Return [X, Y] of the center of cell containing provided text 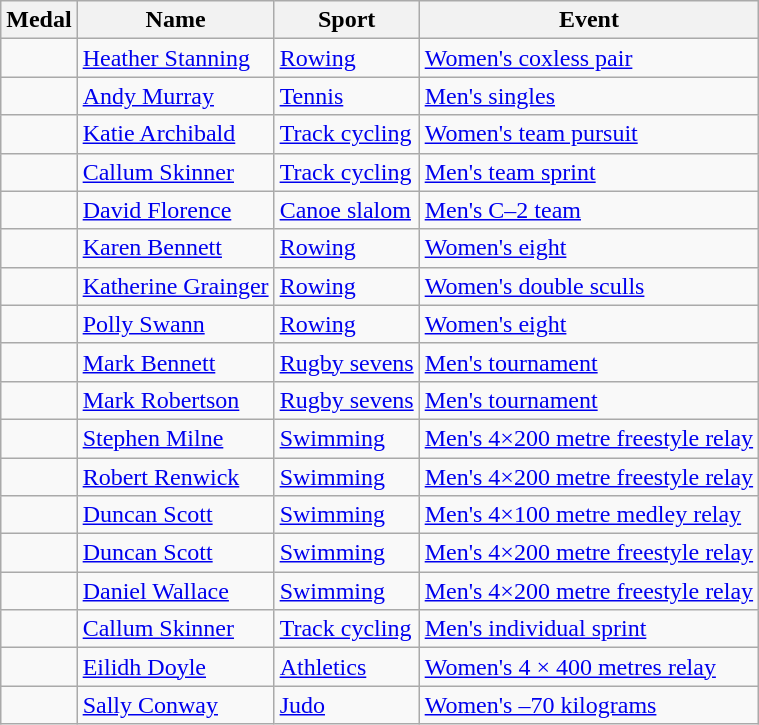
Women's 4 × 400 metres relay [588, 667]
Medal [39, 20]
Women's double sculls [588, 286]
Men's C–2 team [588, 210]
Men's team sprint [588, 172]
Mark Bennett [176, 362]
Men's individual sprint [588, 629]
Women's –70 kilograms [588, 705]
Men's singles [588, 96]
Stephen Milne [176, 438]
Andy Murray [176, 96]
Heather Stanning [176, 58]
Karen Bennett [176, 248]
Canoe slalom [346, 210]
Women's coxless pair [588, 58]
Katie Archibald [176, 134]
Eilidh Doyle [176, 667]
Judo [346, 705]
David Florence [176, 210]
Robert Renwick [176, 477]
Daniel Wallace [176, 591]
Women's team pursuit [588, 134]
Polly Swann [176, 324]
Mark Robertson [176, 400]
Athletics [346, 667]
Sally Conway [176, 705]
Tennis [346, 96]
Men's 4×100 metre medley relay [588, 515]
Sport [346, 20]
Name [176, 20]
Katherine Grainger [176, 286]
Event [588, 20]
